Output the (X, Y) coordinate of the center of the cell containing the given text.  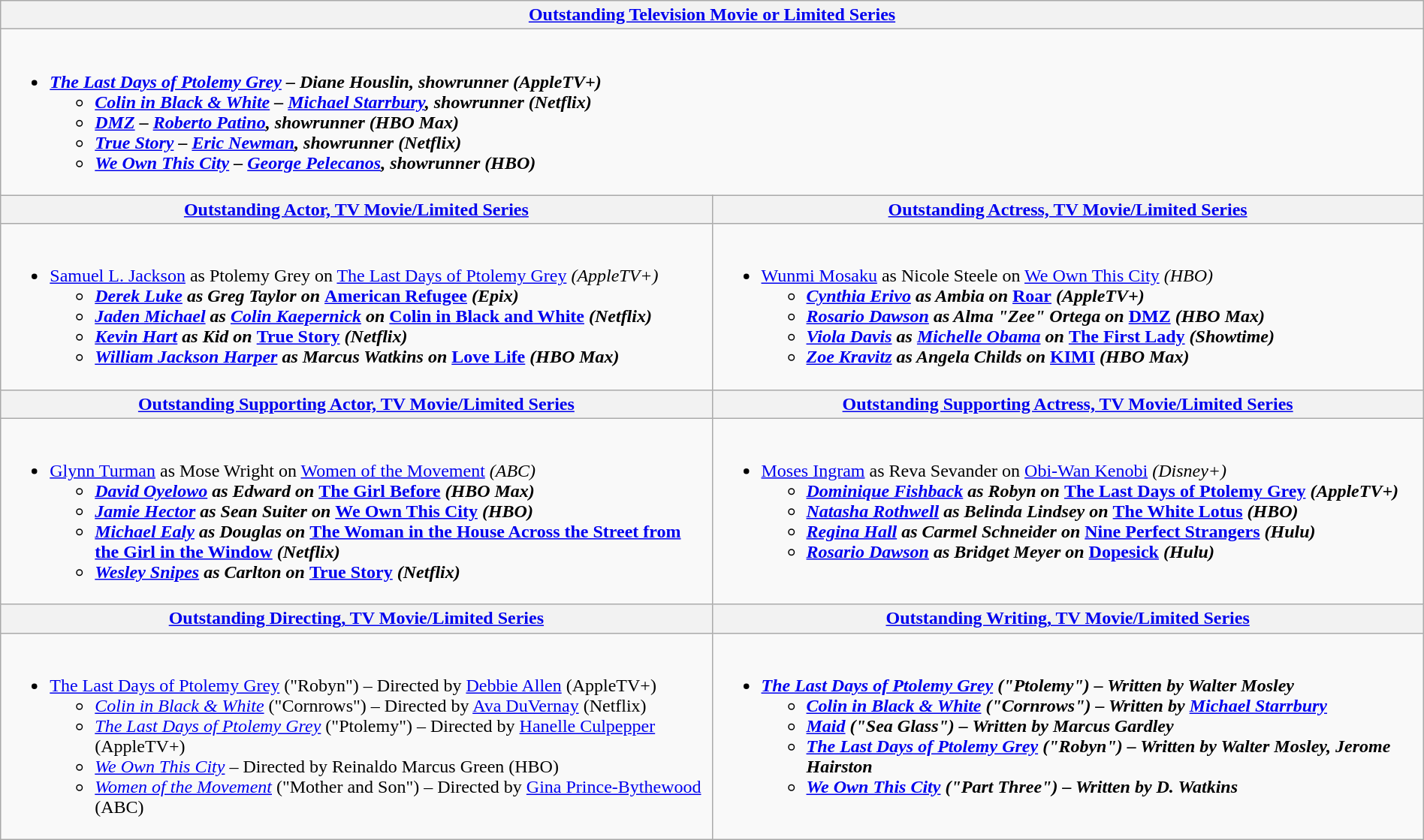
Outstanding Directing, TV Movie/Limited Series (356, 619)
Outstanding Actress, TV Movie/Limited Series (1068, 209)
Outstanding Supporting Actress, TV Movie/Limited Series (1068, 404)
Outstanding Television Movie or Limited Series (712, 15)
Outstanding Writing, TV Movie/Limited Series (1068, 619)
Outstanding Actor, TV Movie/Limited Series (356, 209)
Outstanding Supporting Actor, TV Movie/Limited Series (356, 404)
